From the cell containing the given text, extract its center point as [x, y] coordinate. 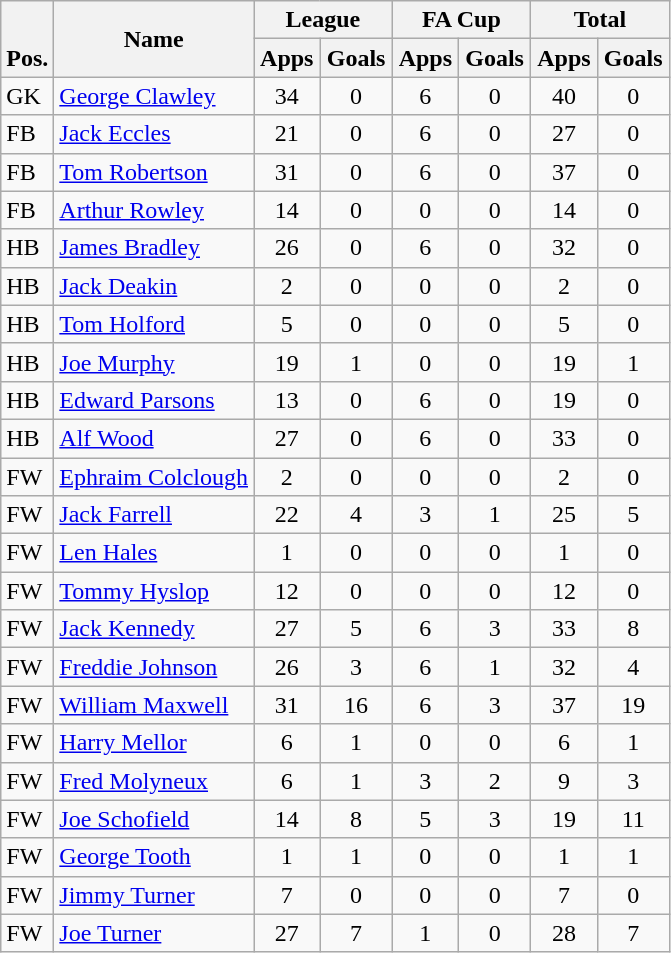
Edward Parsons [154, 400]
Len Hales [154, 553]
25 [564, 515]
Harry Mellor [154, 743]
Jack Eccles [154, 134]
Jack Farrell [154, 515]
Joe Schofield [154, 819]
GK [28, 96]
22 [288, 515]
Joe Murphy [154, 362]
13 [288, 400]
Jimmy Turner [154, 895]
40 [564, 96]
Jack Deakin [154, 286]
Joe Turner [154, 933]
Tom Holford [154, 324]
FA Cup [462, 20]
George Tooth [154, 857]
Arthur Rowley [154, 210]
28 [564, 933]
9 [564, 781]
Alf Wood [154, 438]
William Maxwell [154, 705]
George Clawley [154, 96]
Total [600, 20]
34 [288, 96]
Ephraim Colclough [154, 477]
James Bradley [154, 248]
16 [356, 705]
11 [633, 819]
League [324, 20]
Jack Kennedy [154, 629]
Fred Molyneux [154, 781]
Name [154, 39]
Pos. [28, 39]
Freddie Johnson [154, 667]
21 [288, 134]
Tommy Hyslop [154, 591]
Tom Robertson [154, 172]
